Return the [x, y] coordinate for the center point of the cell that contains the specified text.  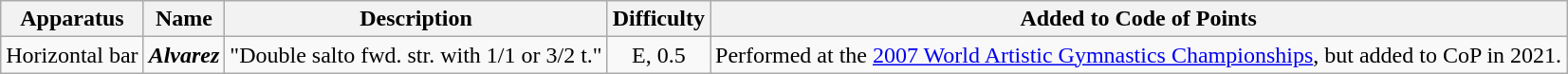
Apparatus [72, 19]
Performed at the 2007 World Artistic Gymnastics Championships, but added to CoP in 2021. [1138, 55]
E, 0.5 [658, 55]
"Double salto fwd. str. with 1/1 or 3/2 t." [415, 55]
Horizontal bar [72, 55]
Alvarez [184, 55]
Description [415, 19]
Name [184, 19]
Difficulty [658, 19]
Added to Code of Points [1138, 19]
